From the cell containing the given text, extract its center point as [X, Y] coordinate. 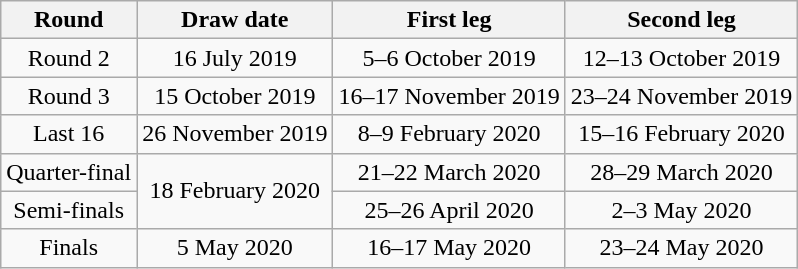
23–24 May 2020 [681, 248]
5–6 October 2019 [449, 58]
Quarter-final [69, 172]
26 November 2019 [235, 134]
15 October 2019 [235, 96]
16–17 November 2019 [449, 96]
First leg [449, 20]
5 May 2020 [235, 248]
Last 16 [69, 134]
18 February 2020 [235, 191]
Round [69, 20]
Round 3 [69, 96]
Second leg [681, 20]
28–29 March 2020 [681, 172]
Draw date [235, 20]
8–9 February 2020 [449, 134]
Finals [69, 248]
16 July 2019 [235, 58]
25–26 April 2020 [449, 210]
Semi-finals [69, 210]
12–13 October 2019 [681, 58]
21–22 March 2020 [449, 172]
2–3 May 2020 [681, 210]
23–24 November 2019 [681, 96]
Round 2 [69, 58]
15–16 February 2020 [681, 134]
16–17 May 2020 [449, 248]
